Provide the [X, Y] coordinate of the cell's center where the given text is located.  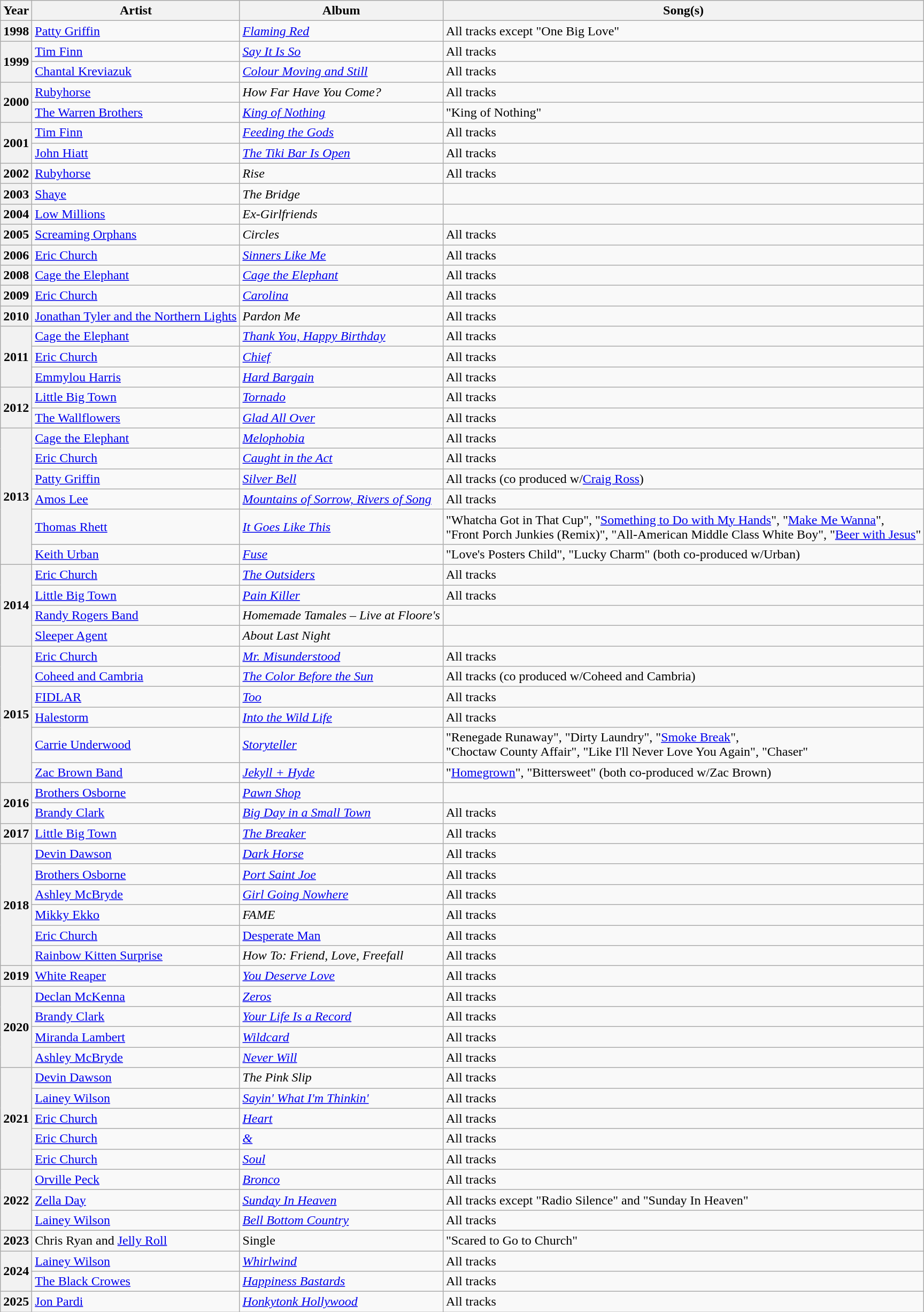
Dark Horse [341, 854]
Ex-Girlfriends [341, 214]
The Wallflowers [136, 418]
Chris Ryan and Jelly Roll [136, 1240]
The Breaker [341, 833]
Girl Going Nowhere [341, 894]
Flaming Red [341, 31]
Carolina [341, 296]
Jekyll + Hyde [341, 772]
2010 [16, 316]
Silver Bell [341, 479]
You Deserve Love [341, 976]
Sinners Like Me [341, 255]
2005 [16, 234]
Colour Moving and Still [341, 72]
2009 [16, 296]
Zeros [341, 996]
2024 [16, 1271]
Mikky Ekko [136, 915]
& [341, 1139]
Say It Is So [341, 51]
The Outsiders [341, 574]
John Hiatt [136, 153]
2015 [16, 715]
Mountains of Sorrow, Rivers of Song [341, 499]
Chantal Kreviazuk [136, 72]
"Scared to Go to Church" [683, 1240]
Sayin' What I'm Thinkin' [341, 1098]
All tracks (co produced w/Craig Ross) [683, 479]
Shaye [136, 194]
Zella Day [136, 1200]
2011 [16, 357]
2025 [16, 1302]
About Last Night [341, 636]
The Color Before the Sun [341, 677]
Heart [341, 1118]
Homemade Tamales – Live at Floore's [341, 616]
2018 [16, 904]
The Bridge [341, 194]
It Goes Like This [341, 526]
2022 [16, 1200]
2023 [16, 1240]
Carrie Underwood [136, 745]
Rise [341, 173]
1998 [16, 31]
All tracks (co produced w/Coheed and Cambria) [683, 677]
Thomas Rhett [136, 526]
Wildcard [341, 1037]
Soul [341, 1159]
2001 [16, 143]
FAME [341, 915]
Honkytonk Hollywood [341, 1302]
2013 [16, 496]
2016 [16, 803]
2019 [16, 976]
Pain Killer [341, 595]
Bell Bottom Country [341, 1220]
Sleeper Agent [136, 636]
2000 [16, 102]
Fuse [341, 554]
The Pink Slip [341, 1078]
"King of Nothing" [683, 112]
King of Nothing [341, 112]
Your Life Is a Record [341, 1017]
Randy Rogers Band [136, 616]
Emmylou Harris [136, 377]
Mr. Misunderstood [341, 656]
Artist [136, 11]
Circles [341, 234]
Happiness Bastards [341, 1282]
Orville Peck [136, 1179]
Feeding the Gods [341, 133]
Screaming Orphans [136, 234]
Big Day in a Small Town [341, 813]
Halestorm [136, 717]
2002 [16, 173]
Single [341, 1240]
2006 [16, 255]
"Homegrown", "Bittersweet" (both co-produced w/Zac Brown) [683, 772]
Sunday In Heaven [341, 1200]
2008 [16, 275]
Keith Urban [136, 554]
Storyteller [341, 745]
FIDLAR [136, 697]
2003 [16, 194]
Glad All Over [341, 418]
Coheed and Cambria [136, 677]
Miranda Lambert [136, 1037]
How To: Friend, Love, Freefall [341, 956]
Year [16, 11]
Bronco [341, 1179]
The Tiki Bar Is Open [341, 153]
Pawn Shop [341, 793]
2014 [16, 605]
2021 [16, 1118]
Declan McKenna [136, 996]
Caught in the Act [341, 458]
Low Millions [136, 214]
All tracks except "One Big Love" [683, 31]
Pardon Me [341, 316]
Desperate Man [341, 935]
Album [341, 11]
Never Will [341, 1057]
Jonathan Tyler and the Northern Lights [136, 316]
2020 [16, 1027]
Whirlwind [341, 1261]
2004 [16, 214]
Port Saint Joe [341, 874]
The Warren Brothers [136, 112]
Too [341, 697]
"Renegade Runaway", "Dirty Laundry", "Smoke Break", "Choctaw County Affair", "Like I'll Never Love You Again", "Chaser" [683, 745]
Chief [341, 357]
Zac Brown Band [136, 772]
Song(s) [683, 11]
Rainbow Kitten Surprise [136, 956]
1999 [16, 62]
Into the Wild Life [341, 717]
Jon Pardi [136, 1302]
Melophobia [341, 438]
All tracks except "Radio Silence" and "Sunday In Heaven" [683, 1200]
2012 [16, 408]
Tornado [341, 397]
White Reaper [136, 976]
Hard Bargain [341, 377]
Amos Lee [136, 499]
Thank You, Happy Birthday [341, 336]
How Far Have You Come? [341, 92]
2017 [16, 833]
"Love's Posters Child", "Lucky Charm" (both co-produced w/Urban) [683, 554]
The Black Crowes [136, 1282]
